Output the (X, Y) coordinate of the center of the cell containing the given text.  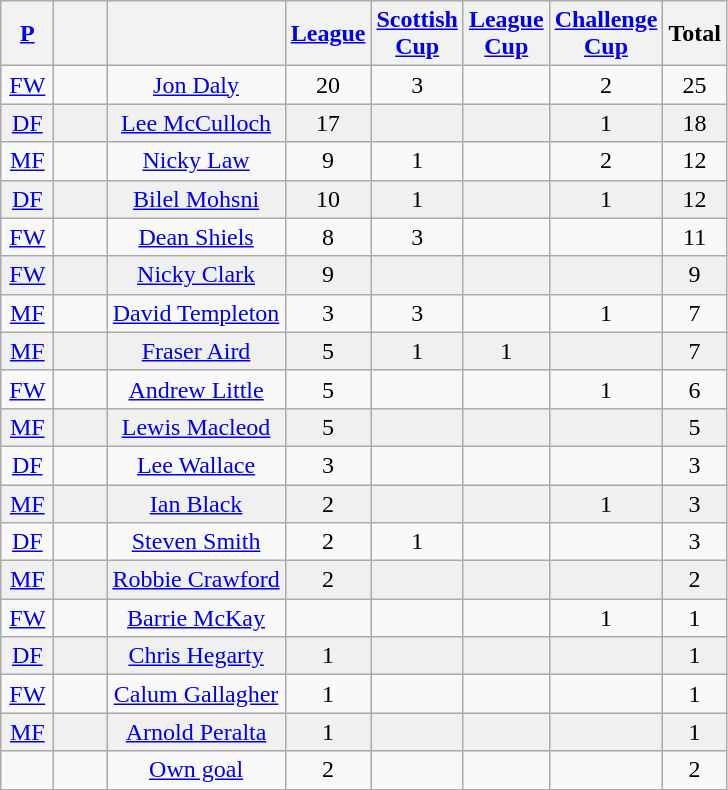
Dean Shiels (196, 237)
20 (328, 85)
Nicky Clark (196, 275)
11 (695, 237)
Jon Daly (196, 85)
Chris Hegarty (196, 656)
Calum Gallagher (196, 694)
10 (328, 199)
Lee Wallace (196, 465)
Nicky Law (196, 161)
Lewis Macleod (196, 427)
8 (328, 237)
League (328, 34)
25 (695, 85)
P (28, 34)
Andrew Little (196, 389)
ChallengeCup (606, 34)
David Templeton (196, 313)
Steven Smith (196, 542)
18 (695, 123)
17 (328, 123)
Fraser Aird (196, 351)
Total (695, 34)
Ian Black (196, 503)
Barrie McKay (196, 618)
Own goal (196, 770)
LeagueCup (506, 34)
Robbie Crawford (196, 580)
ScottishCup (417, 34)
Arnold Peralta (196, 732)
Bilel Mohsni (196, 199)
Lee McCulloch (196, 123)
6 (695, 389)
